Return the [x, y] coordinate for the center point of the cell that contains the specified text.  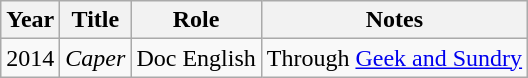
2014 [30, 58]
Doc English [196, 58]
Caper [96, 58]
Notes [394, 20]
Through Geek and Sundry [394, 58]
Title [96, 20]
Role [196, 20]
Year [30, 20]
